Identify which cell holds the provided text, then report its (x, y) central coordinate. 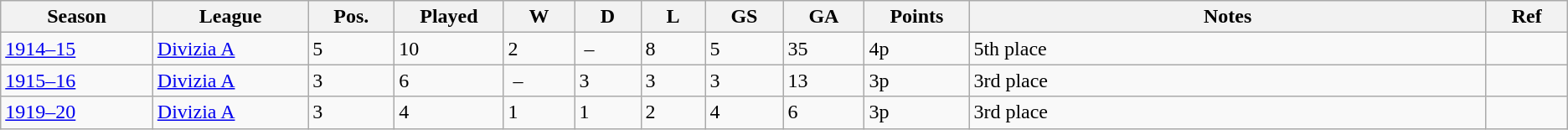
5th place (1228, 49)
1919–20 (77, 112)
W (539, 17)
13 (824, 81)
Pos. (352, 17)
1915–16 (77, 81)
8 (673, 49)
1914–15 (77, 49)
L (673, 17)
35 (824, 49)
League (230, 17)
4p (916, 49)
GS (744, 17)
Ref (1526, 17)
Played (449, 17)
D (608, 17)
10 (449, 49)
Season (77, 17)
Points (916, 17)
Notes (1228, 17)
GA (824, 17)
